Scan for the cell matching the given text and deliver its [x, y] coordinate at center. 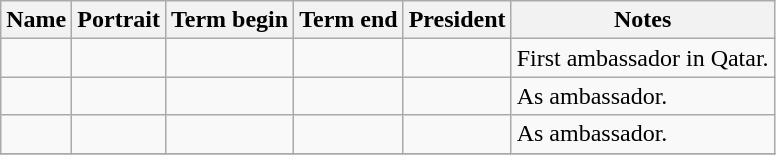
Portrait [119, 20]
Notes [642, 20]
President [457, 20]
Name [36, 20]
First ambassador in Qatar. [642, 58]
Term begin [229, 20]
Term end [349, 20]
